Find where the given text appears and provide that cell's center as (x, y) coordinate. 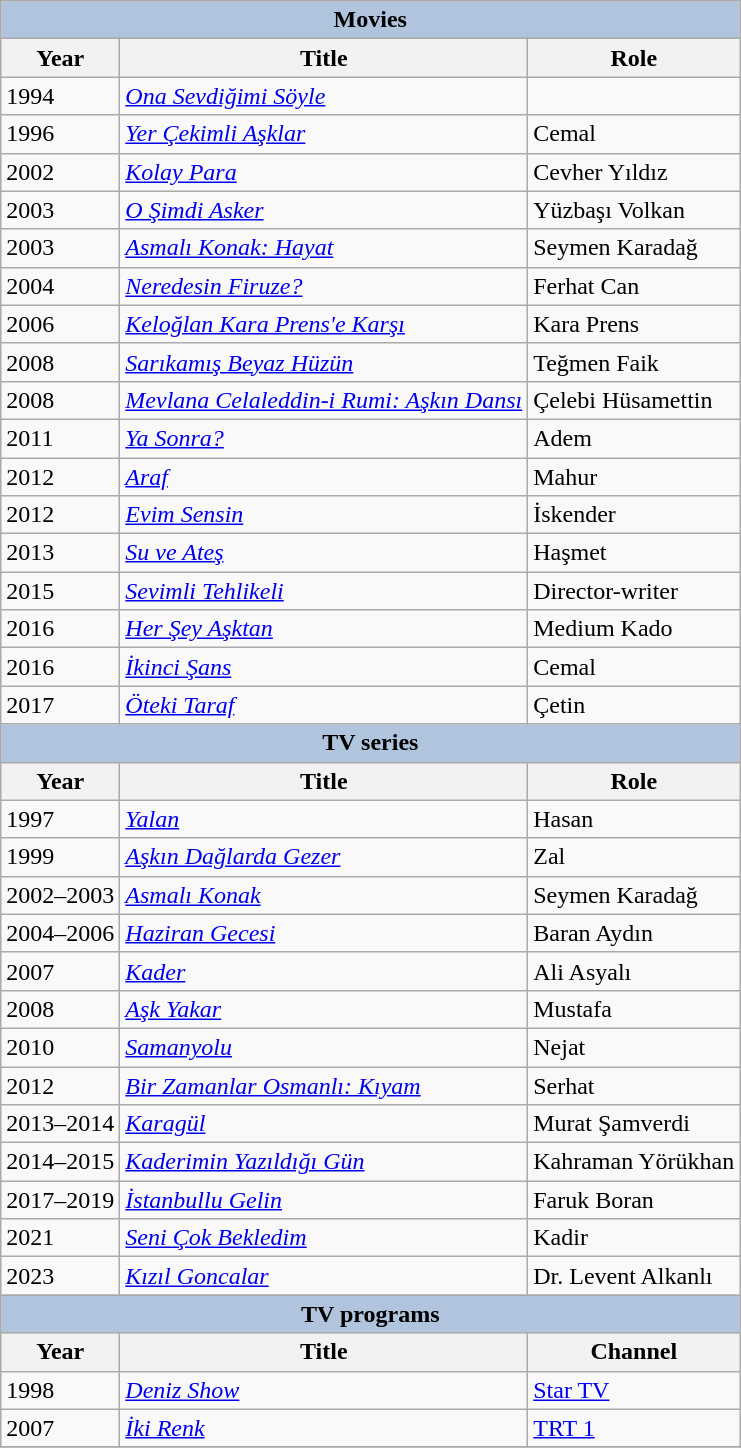
2023 (60, 1276)
2013 (60, 553)
Keloğlan Kara Prens'e Karşı (324, 324)
1998 (60, 1390)
Kader (324, 971)
Channel (634, 1352)
Her Şey Aşktan (324, 629)
Seni Çok Bekledim (324, 1238)
1997 (60, 819)
TV programs (370, 1314)
Su ve Ateş (324, 553)
2017–2019 (60, 1200)
Kara Prens (634, 324)
Neredesin Firuze? (324, 286)
Star TV (634, 1390)
2002 (60, 172)
Asmalı Konak: Hayat (324, 248)
2002–2003 (60, 895)
Murat Şamverdi (634, 1124)
Mustafa (634, 1009)
Sarıkamış Beyaz Hüzün (324, 362)
TRT 1 (634, 1428)
Zal (634, 857)
TV series (370, 743)
Deniz Show (324, 1390)
Çelebi Hüsamettin (634, 400)
Baran Aydın (634, 933)
Medium Kado (634, 629)
Mahur (634, 477)
2021 (60, 1238)
2006 (60, 324)
Serhat (634, 1085)
2015 (60, 591)
Çetin (634, 705)
Ferhat Can (634, 286)
Nejat (634, 1047)
2010 (60, 1047)
1994 (60, 96)
Aşkın Dağlarda Gezer (324, 857)
Ya Sonra? (324, 438)
Samanyolu (324, 1047)
Kahraman Yörükhan (634, 1162)
Kadir (634, 1238)
Mevlana Celaleddin-i Rumi: Aşkın Dansı (324, 400)
Dr. Levent Alkanlı (634, 1276)
Director-writer (634, 591)
Adem (634, 438)
2013–2014 (60, 1124)
Öteki Taraf (324, 705)
1996 (60, 134)
Evim Sensin (324, 515)
1999 (60, 857)
Yer Çekimli Aşklar (324, 134)
Faruk Boran (634, 1200)
Kaderimin Yazıldığı Gün (324, 1162)
Aşk Yakar (324, 1009)
Araf (324, 477)
Bir Zamanlar Osmanlı: Kıyam (324, 1085)
Ali Asyalı (634, 971)
Hasan (634, 819)
Karagül (324, 1124)
Kızıl Goncalar (324, 1276)
2011 (60, 438)
2017 (60, 705)
Cevher Yıldız (634, 172)
2004 (60, 286)
Yalan (324, 819)
Teğmen Faik (634, 362)
Sevimli Tehlikeli (324, 591)
İkinci Şans (324, 667)
İki Renk (324, 1428)
Kolay Para (324, 172)
2014–2015 (60, 1162)
Yüzbaşı Volkan (634, 210)
2004–2006 (60, 933)
O Şimdi Asker (324, 210)
İstanbullu Gelin (324, 1200)
Asmalı Konak (324, 895)
Haziran Gecesi (324, 933)
Movies (370, 20)
Ona Sevdiğimi Söyle (324, 96)
İskender (634, 515)
Haşmet (634, 553)
